Provide the (X, Y) coordinate of the cell's center where the given text is located.  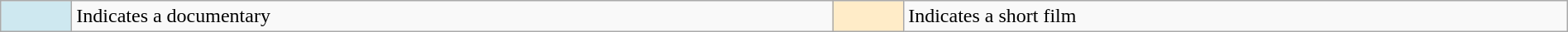
Indicates a documentary (452, 16)
Indicates a short film (1236, 16)
